Identify which cell holds the provided text, then report its [x, y] central coordinate. 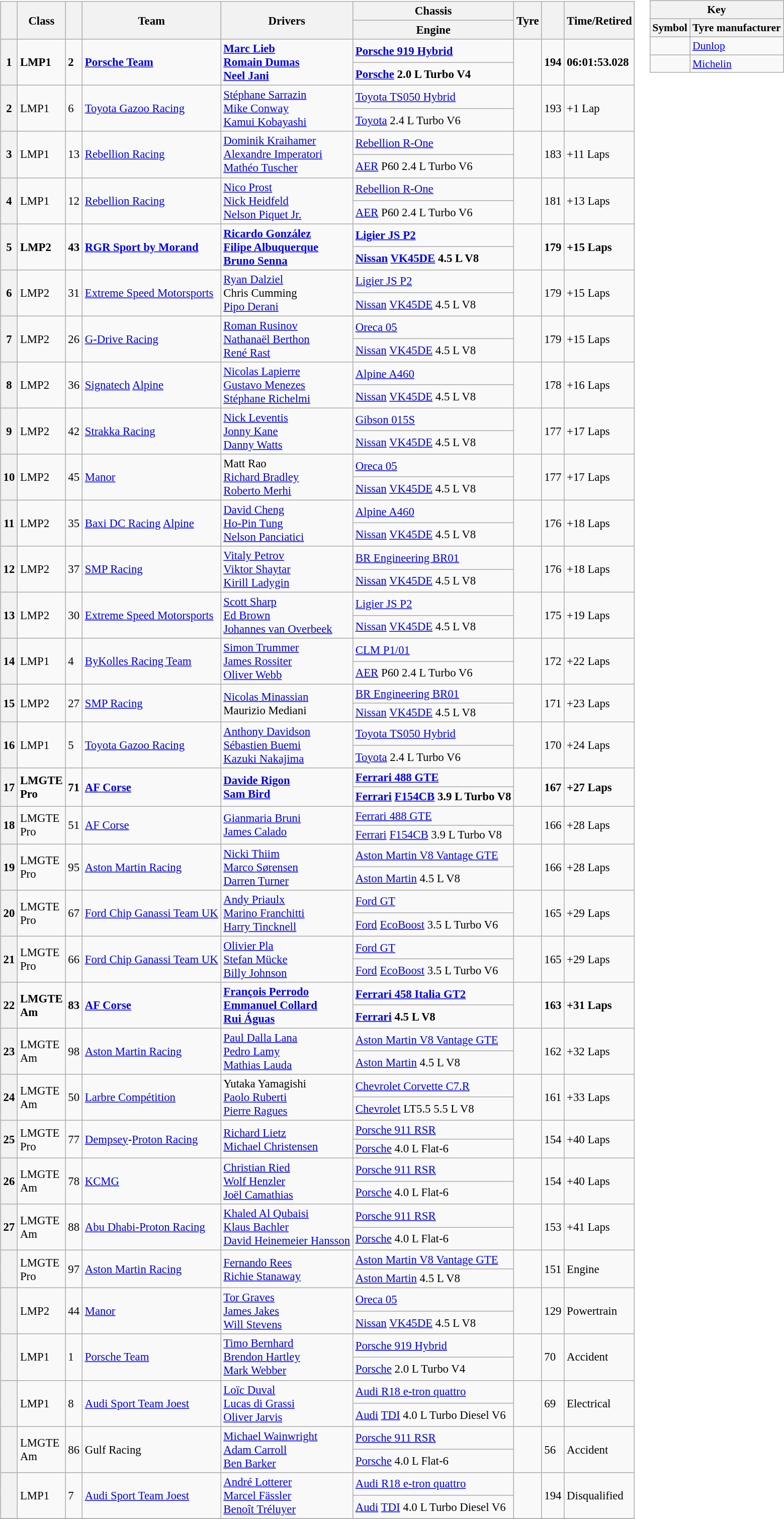
129 [553, 1311]
+41 Laps [599, 1227]
18 [9, 825]
Dempsey-Proton Racing [151, 1139]
KCMG [151, 1181]
Michelin [737, 64]
Tyre [528, 20]
42 [73, 431]
Andy Priaulx Marino Franchitti Harry Tincknell [287, 913]
88 [73, 1227]
161 [553, 1098]
Tor Graves James Jakes Will Stevens [287, 1311]
+22 Laps [599, 661]
+32 Laps [599, 1051]
193 [553, 109]
Michael Wainwright Adam Carroll Ben Barker [287, 1450]
70 [553, 1357]
25 [9, 1139]
Yutaka Yamagishi Paolo Ruberti Pierre Ragues [287, 1098]
10 [9, 477]
175 [553, 615]
35 [73, 523]
97 [73, 1270]
+24 Laps [599, 745]
Electrical [599, 1403]
151 [553, 1270]
RGR Sport by Morand [151, 247]
Nico Prost Nick Heidfeld Nelson Piquet Jr. [287, 201]
172 [553, 661]
56 [553, 1450]
153 [553, 1227]
67 [73, 913]
30 [73, 615]
Nick Leventis Jonny Kane Danny Watts [287, 431]
Scott Sharp Ed Brown Johannes van Overbeek [287, 615]
162 [553, 1051]
+31 Laps [599, 1005]
Dominik Kraihamer Alexandre Imperatori Mathéo Tuscher [287, 154]
Dunlop [737, 46]
69 [553, 1403]
ByKolles Racing Team [151, 661]
78 [73, 1181]
15 [9, 703]
Signatech Alpine [151, 385]
François Perrodo Emmanuel Collard Rui Águas [287, 1005]
170 [553, 745]
Matt Rao Richard Bradley Roberto Merhi [287, 477]
Tyre manufacturer [737, 28]
183 [553, 154]
Strakka Racing [151, 431]
Symbol [670, 28]
24 [9, 1098]
Khaled Al Qubaisi Klaus Bachler David Heinemeier Hansson [287, 1227]
43 [73, 247]
Time/Retired [599, 20]
Stéphane Sarrazin Mike Conway Kamui Kobayashi [287, 109]
36 [73, 385]
Olivier Pla Stefan Mücke Billy Johnson [287, 959]
Ryan Dalziel Chris Cumming Pipo Derani [287, 293]
CLM P1/01 [433, 650]
Fernando Rees Richie Stanaway [287, 1270]
Team [151, 20]
Nicolas Lapierre Gustavo Menezes Stéphane Richelmi [287, 385]
45 [73, 477]
Chevrolet LT5.5 5.5 L V8 [433, 1109]
+11 Laps [599, 154]
Ricardo González Filipe Albuquerque Bruno Senna [287, 247]
Chassis [433, 11]
Nicki Thiim Marco Sørensen Darren Turner [287, 867]
44 [73, 1311]
Vitaly Petrov Viktor Shaytar Kirill Ladygin [287, 569]
167 [553, 787]
Davide Rigon Sam Bird [287, 787]
David Cheng Ho-Pin Tung Nelson Panciatici [287, 523]
Anthony Davidson Sébastien Buemi Kazuki Nakajima [287, 745]
G-Drive Racing [151, 339]
77 [73, 1139]
31 [73, 293]
21 [9, 959]
95 [73, 867]
Abu Dhabi-Proton Racing [151, 1227]
17 [9, 787]
9 [9, 431]
66 [73, 959]
André Lotterer Marcel Fässler Benoît Tréluyer [287, 1495]
+23 Laps [599, 703]
Key [717, 10]
Chevrolet Corvette C7.R [433, 1086]
+27 Laps [599, 787]
181 [553, 201]
+33 Laps [599, 1098]
71 [73, 787]
+13 Laps [599, 201]
Gulf Racing [151, 1450]
Gibson 015S [433, 419]
+16 Laps [599, 385]
Larbre Compétition [151, 1098]
20 [9, 913]
Ferrari 458 Italia GT2 [433, 993]
23 [9, 1051]
Paul Dalla Lana Pedro Lamy Mathias Lauda [287, 1051]
98 [73, 1051]
Gianmaria Bruni James Calado [287, 825]
Baxi DC Racing Alpine [151, 523]
163 [553, 1005]
Simon Trummer James Rossiter Oliver Webb [287, 661]
178 [553, 385]
Class [41, 20]
Powertrain [599, 1311]
50 [73, 1098]
Loïc Duval Lucas di Grassi Oliver Jarvis [287, 1403]
83 [73, 1005]
Roman Rusinov Nathanaël Berthon René Rast [287, 339]
Drivers [287, 20]
3 [9, 154]
19 [9, 867]
Timo Bernhard Brendon Hartley Mark Webber [287, 1357]
51 [73, 825]
+1 Lap [599, 109]
22 [9, 1005]
11 [9, 523]
Marc Lieb Romain Dumas Neel Jani [287, 62]
Nicolas Minassian Maurizio Mediani [287, 703]
16 [9, 745]
Disqualified [599, 1495]
86 [73, 1450]
37 [73, 569]
+19 Laps [599, 615]
171 [553, 703]
14 [9, 661]
Ferrari 4.5 L V8 [433, 1017]
06:01:53.028 [599, 62]
Richard Lietz Michael Christensen [287, 1139]
Christian Ried Wolf Henzler Joël Camathias [287, 1181]
